Identify which cell holds the provided text, then report its (X, Y) central coordinate. 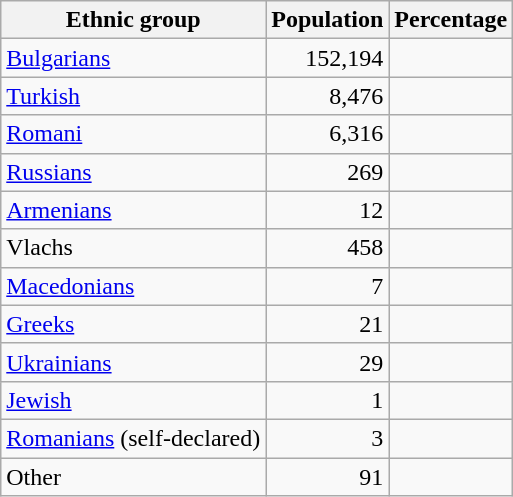
7 (328, 286)
Vlachs (134, 248)
21 (328, 324)
Ukrainians (134, 362)
Percentage (451, 20)
12 (328, 210)
152,194 (328, 58)
Romanians (self-declared) (134, 438)
29 (328, 362)
Jewish (134, 400)
Romani (134, 134)
Bulgarians (134, 58)
Greeks (134, 324)
Russians (134, 172)
6,316 (328, 134)
1 (328, 400)
3 (328, 438)
Population (328, 20)
458 (328, 248)
269 (328, 172)
91 (328, 477)
8,476 (328, 96)
Ethnic group (134, 20)
Other (134, 477)
Macedonians (134, 286)
Armenians (134, 210)
Turkish (134, 96)
